Output the (x, y) coordinate of the center of the cell containing the given text.  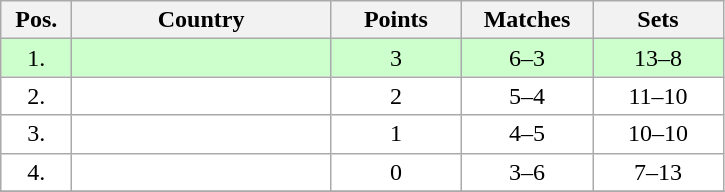
Points (396, 20)
4. (36, 172)
11–10 (658, 96)
1. (36, 58)
2. (36, 96)
Pos. (36, 20)
13–8 (658, 58)
6–3 (526, 58)
Country (202, 20)
2 (396, 96)
1 (396, 134)
5–4 (526, 96)
4–5 (526, 134)
0 (396, 172)
Sets (658, 20)
3. (36, 134)
3 (396, 58)
3–6 (526, 172)
Matches (526, 20)
10–10 (658, 134)
7–13 (658, 172)
